Return the (X, Y) coordinate for the center point of the cell that contains the specified text.  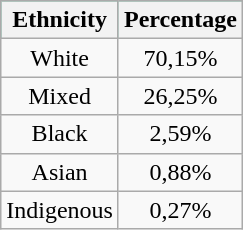
White (60, 58)
26,25% (180, 96)
0,27% (180, 210)
Ethnicity (60, 20)
Asian (60, 172)
0,88% (180, 172)
Percentage (180, 20)
2,59% (180, 134)
Black (60, 134)
Mixed (60, 96)
Indigenous (60, 210)
70,15% (180, 58)
